Capture the cell that displays the provided text and extract its (x, y) central coordinate. 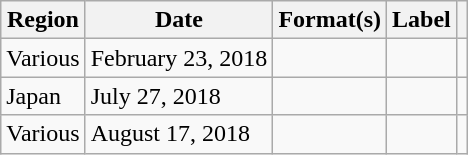
Region (43, 20)
July 27, 2018 (179, 96)
Japan (43, 96)
August 17, 2018 (179, 134)
Date (179, 20)
February 23, 2018 (179, 58)
Format(s) (330, 20)
Label (422, 20)
